Return [x, y] of the center of cell containing provided text 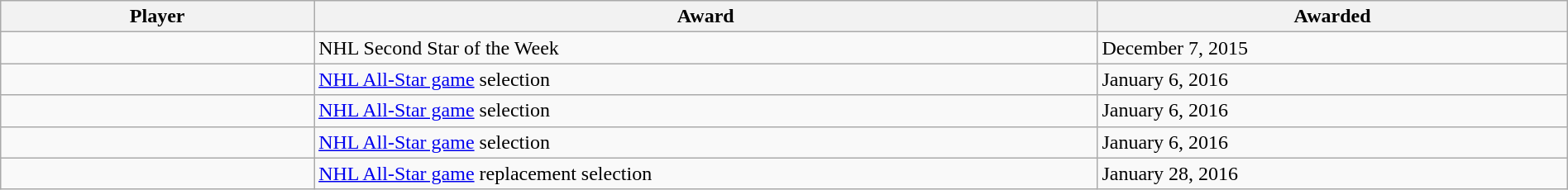
January 28, 2016 [1332, 173]
Player [157, 17]
Award [706, 17]
December 7, 2015 [1332, 48]
NHL All-Star game replacement selection [706, 173]
Awarded [1332, 17]
NHL Second Star of the Week [706, 48]
